Return (x, y) of the center of cell containing provided text 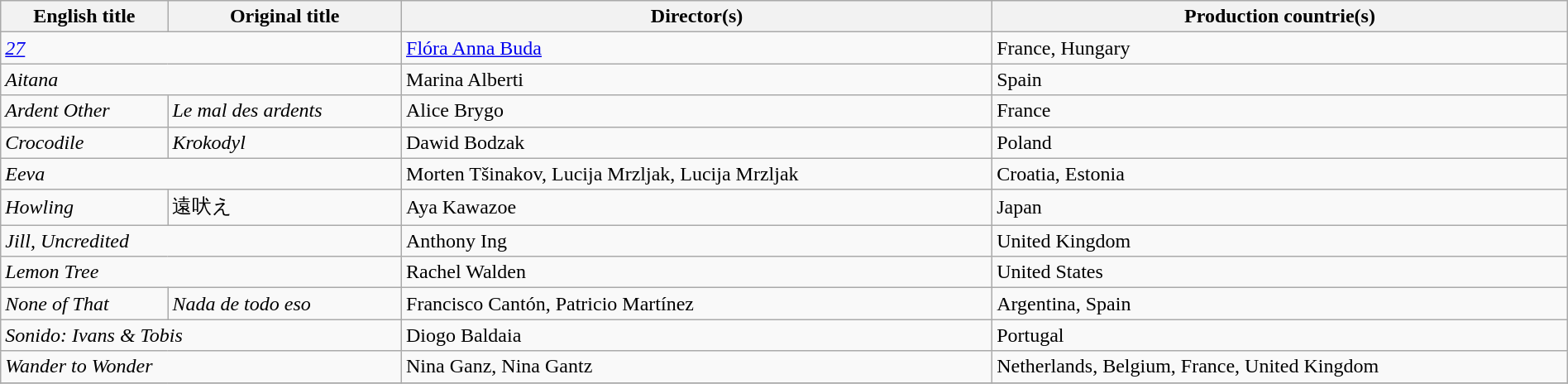
Nada de todo eso (284, 304)
Dawid Bodzak (697, 142)
Jill, Uncredited (202, 241)
Krokodyl (284, 142)
Anthony Ing (697, 241)
Original title (284, 17)
English title (84, 17)
Marina Alberti (697, 79)
Production countrie(s) (1280, 17)
Rachel Walden (697, 272)
None of That (84, 304)
Alice Brygo (697, 111)
France, Hungary (1280, 48)
Japan (1280, 207)
United Kingdom (1280, 241)
Diogo Baldaia (697, 335)
Portugal (1280, 335)
27 (202, 48)
Flóra Anna Buda (697, 48)
Morten Tšinakov, Lucija Mrzljak, Lucija Mrzljak (697, 174)
Lemon Tree (202, 272)
Aitana (202, 79)
Argentina, Spain (1280, 304)
Sonido: Ivans & Tobis (202, 335)
Director(s) (697, 17)
Aya Kawazoe (697, 207)
Netherlands, Belgium, France, United Kingdom (1280, 367)
Le mal des ardents (284, 111)
Wander to Wonder (202, 367)
Croatia, Estonia (1280, 174)
United States (1280, 272)
Crocodile (84, 142)
Howling (84, 207)
Nina Ganz, Nina Gantz (697, 367)
Eeva (202, 174)
遠吠え (284, 207)
Spain (1280, 79)
Francisco Cantón, Patricio Martínez (697, 304)
Poland (1280, 142)
France (1280, 111)
Ardent Other (84, 111)
